Capture the cell that displays the provided text and extract its [x, y] central coordinate. 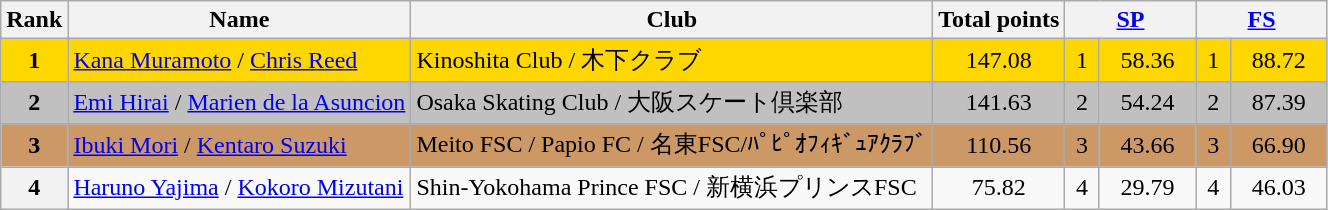
FS [1262, 20]
Name [240, 20]
147.08 [999, 60]
SP [1130, 20]
Kana Muramoto / Chris Reed [240, 60]
Kinoshita Club / 木下クラブ [672, 60]
Ibuki Mori / Kentaro Suzuki [240, 146]
110.56 [999, 146]
54.24 [1148, 102]
43.66 [1148, 146]
46.03 [1278, 188]
Total points [999, 20]
Club [672, 20]
29.79 [1148, 188]
Shin-Yokohama Prince FSC / 新横浜プリンスFSC [672, 188]
Rank [34, 20]
66.90 [1278, 146]
Osaka Skating Club / 大阪スケート倶楽部 [672, 102]
75.82 [999, 188]
88.72 [1278, 60]
87.39 [1278, 102]
Emi Hirai / Marien de la Asuncion [240, 102]
58.36 [1148, 60]
Haruno Yajima / Kokoro Mizutani [240, 188]
Meito FSC / Papio FC / 名東FSC/ﾊﾟﾋﾟｵﾌｨｷﾞｭｱｸﾗﾌﾞ [672, 146]
141.63 [999, 102]
